Identify which cell holds the provided text, then report its [x, y] central coordinate. 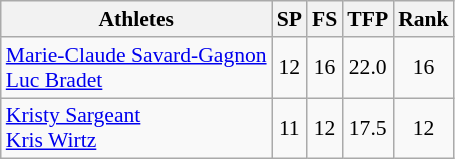
11 [290, 128]
TFP [368, 19]
22.0 [368, 68]
Marie-Claude Savard-GagnonLuc Bradet [136, 68]
Athletes [136, 19]
Kristy SargeantKris Wirtz [136, 128]
17.5 [368, 128]
Rank [424, 19]
FS [324, 19]
SP [290, 19]
